Provide the (X, Y) coordinate of the cell's center where the given text is located.  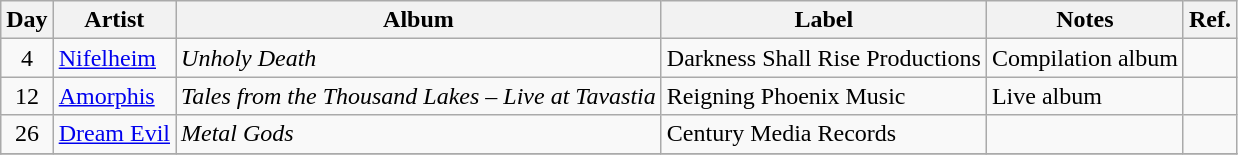
4 (27, 58)
Ref. (1210, 20)
Century Media Records (824, 134)
Nifelheim (114, 58)
Unholy Death (419, 58)
Artist (114, 20)
Dream Evil (114, 134)
Notes (1084, 20)
Darkness Shall Rise Productions (824, 58)
Album (419, 20)
Amorphis (114, 96)
26 (27, 134)
Compilation album (1084, 58)
Live album (1084, 96)
Reigning Phoenix Music (824, 96)
12 (27, 96)
Tales from the Thousand Lakes – Live at Tavastia (419, 96)
Metal Gods (419, 134)
Label (824, 20)
Day (27, 20)
